From the cell containing the given text, extract its center point as [X, Y] coordinate. 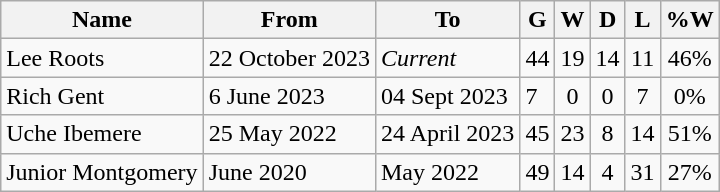
Rich Gent [102, 96]
49 [538, 172]
04 Sept 2023 [447, 96]
46% [690, 58]
From [289, 20]
June 2020 [289, 172]
May 2022 [447, 172]
19 [572, 58]
25 May 2022 [289, 134]
D [608, 20]
Current [447, 58]
0% [690, 96]
45 [538, 134]
22 October 2023 [289, 58]
4 [608, 172]
Lee Roots [102, 58]
To [447, 20]
Uche Ibemere [102, 134]
W [572, 20]
%W [690, 20]
31 [642, 172]
24 April 2023 [447, 134]
G [538, 20]
6 June 2023 [289, 96]
Junior Montgomery [102, 172]
44 [538, 58]
8 [608, 134]
Name [102, 20]
L [642, 20]
23 [572, 134]
51% [690, 134]
27% [690, 172]
11 [642, 58]
